Pinpoint the cell where the given text exists, returning its [X, Y] midpoint coordinate. 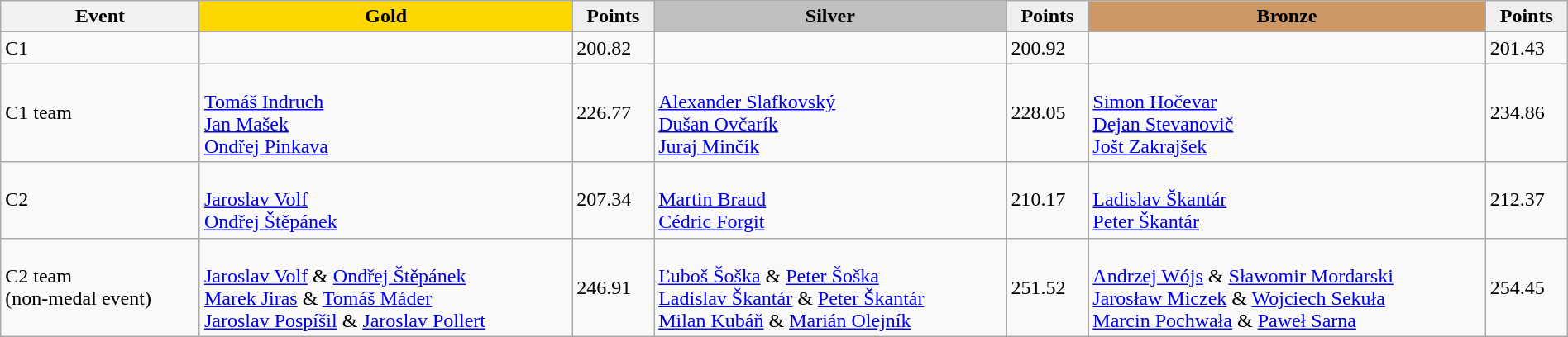
Andrzej Wójs & Sławomir MordarskiJarosław Miczek & Wojciech SekułaMarcin Pochwała & Paweł Sarna [1287, 287]
226.77 [614, 112]
Jaroslav Volf & Ondřej ŠtěpánekMarek Jiras & Tomáš MáderJaroslav Pospíšil & Jaroslav Pollert [385, 287]
Simon HočevarDejan StevanovičJošt Zakrajšek [1287, 112]
Alexander SlafkovskýDušan OvčaríkJuraj Minčík [830, 112]
234.86 [1527, 112]
200.82 [614, 48]
Bronze [1287, 17]
Event [101, 17]
246.91 [614, 287]
C1 [101, 48]
C1 team [101, 112]
207.34 [614, 200]
C2 [101, 200]
C2 team(non-medal event) [101, 287]
254.45 [1527, 287]
201.43 [1527, 48]
228.05 [1047, 112]
Martin BraudCédric Forgit [830, 200]
Tomáš IndruchJan MašekOndřej Pinkava [385, 112]
210.17 [1047, 200]
Ľuboš Šoška & Peter ŠoškaLadislav Škantár & Peter ŠkantárMilan Kubáň & Marián Olejník [830, 287]
200.92 [1047, 48]
212.37 [1527, 200]
Ladislav ŠkantárPeter Škantár [1287, 200]
Gold [385, 17]
251.52 [1047, 287]
Silver [830, 17]
Jaroslav VolfOndřej Štěpánek [385, 200]
